Return the (x, y) coordinate for the center point of the cell that contains the specified text.  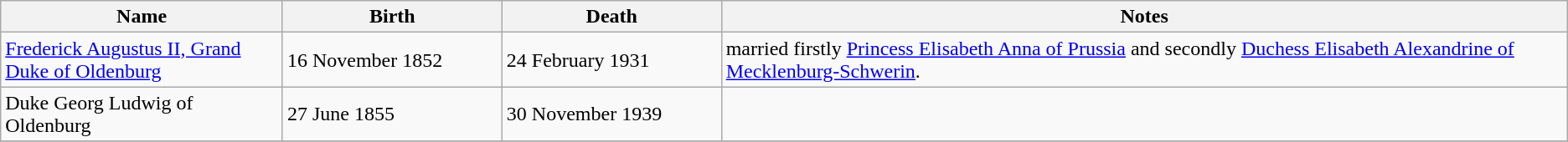
27 June 1855 (392, 114)
Death (611, 17)
Notes (1144, 17)
Birth (392, 17)
Frederick Augustus II, Grand Duke of Oldenburg (142, 60)
16 November 1852 (392, 60)
Name (142, 17)
30 November 1939 (611, 114)
24 February 1931 (611, 60)
Duke Georg Ludwig of Oldenburg (142, 114)
married firstly Princess Elisabeth Anna of Prussia and secondly Duchess Elisabeth Alexandrine of Mecklenburg-Schwerin. (1144, 60)
